Search for the cell housing the specified text and yield its [X, Y] center coordinate. 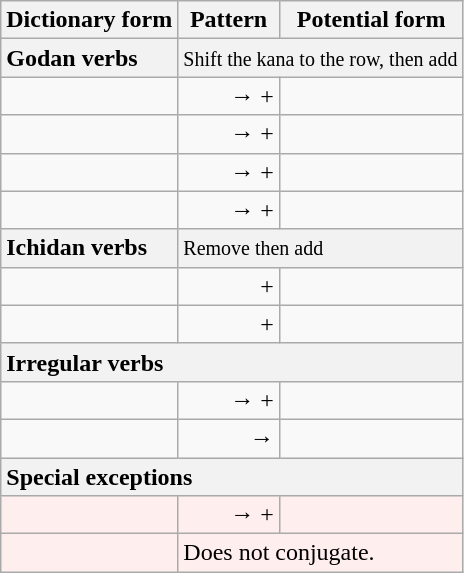
Irregular verbs [232, 362]
Does not conjugate. [320, 553]
Ichidan verbs [90, 248]
Remove then add [320, 248]
Special exceptions [232, 477]
Dictionary form [90, 20]
Pattern [229, 20]
Shift the kana to the row, then add [320, 58]
Godan verbs [90, 58]
Potential form [371, 20]
→ [229, 438]
